Provide the [x, y] coordinate of the cell's center where the given text is located.  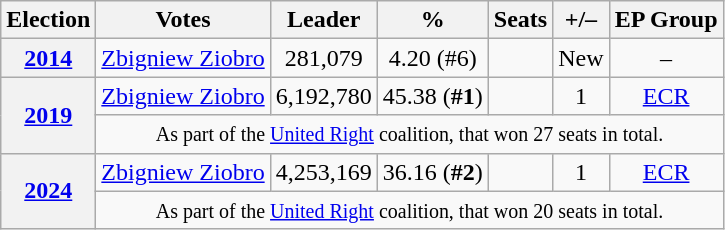
As part of the United Right coalition, that won 27 seats in total. [410, 134]
281,079 [324, 58]
EP Group [666, 20]
+/– [581, 20]
36.16 (#2) [432, 172]
6,192,780 [324, 96]
New [581, 58]
– [666, 58]
4,253,169 [324, 172]
Leader [324, 20]
2024 [48, 191]
45.38 (#1) [432, 96]
2019 [48, 115]
% [432, 20]
Seats [520, 20]
Election [48, 20]
2014 [48, 58]
As part of the United Right coalition, that won 20 seats in total. [410, 210]
4.20 (#6) [432, 58]
Votes [183, 20]
